Determine the [x, y] coordinate at the center of the cell enclosing the given text.  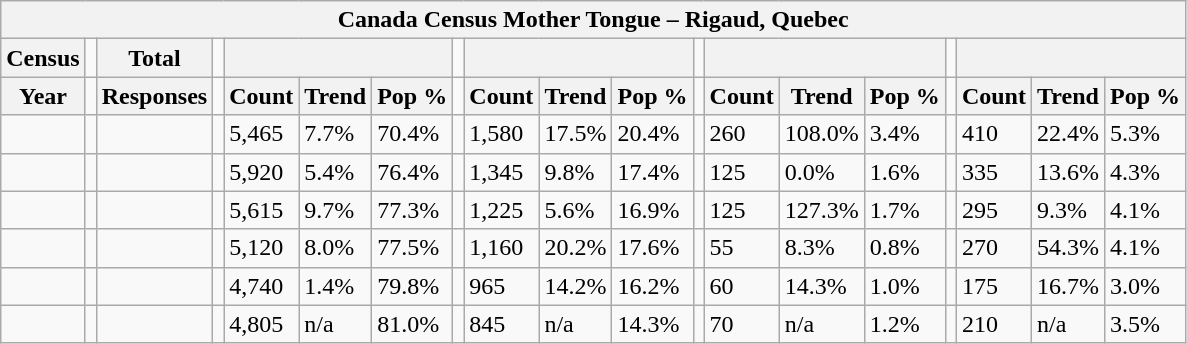
0.0% [822, 172]
77.3% [412, 210]
1.6% [904, 172]
14.2% [576, 286]
175 [994, 286]
127.3% [822, 210]
3.5% [1146, 324]
20.2% [576, 248]
260 [742, 134]
0.8% [904, 248]
54.3% [1068, 248]
335 [994, 172]
8.3% [822, 248]
1.4% [336, 286]
5,920 [262, 172]
5,120 [262, 248]
1.2% [904, 324]
5.6% [576, 210]
410 [994, 134]
Year [43, 96]
77.5% [412, 248]
17.4% [652, 172]
16.2% [652, 286]
76.4% [412, 172]
965 [502, 286]
70.4% [412, 134]
60 [742, 286]
1,345 [502, 172]
8.0% [336, 248]
9.7% [336, 210]
5,465 [262, 134]
Canada Census Mother Tongue – Rigaud, Quebec [594, 20]
Total [154, 58]
9.8% [576, 172]
81.0% [412, 324]
4,805 [262, 324]
210 [994, 324]
9.3% [1068, 210]
3.0% [1146, 286]
Responses [154, 96]
845 [502, 324]
4.3% [1146, 172]
5.3% [1146, 134]
17.5% [576, 134]
Census [43, 58]
79.8% [412, 286]
20.4% [652, 134]
22.4% [1068, 134]
3.4% [904, 134]
295 [994, 210]
55 [742, 248]
16.9% [652, 210]
108.0% [822, 134]
1,225 [502, 210]
17.6% [652, 248]
5,615 [262, 210]
70 [742, 324]
7.7% [336, 134]
5.4% [336, 172]
270 [994, 248]
1.7% [904, 210]
1.0% [904, 286]
1,160 [502, 248]
4,740 [262, 286]
16.7% [1068, 286]
13.6% [1068, 172]
1,580 [502, 134]
